Scan for the cell matching the given text and deliver its (X, Y) coordinate at center. 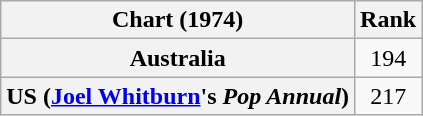
Australia (178, 58)
US (Joel Whitburn's Pop Annual) (178, 96)
Chart (1974) (178, 20)
217 (388, 96)
Rank (388, 20)
194 (388, 58)
